Return the (X, Y) coordinate for the center point of the cell that contains the specified text.  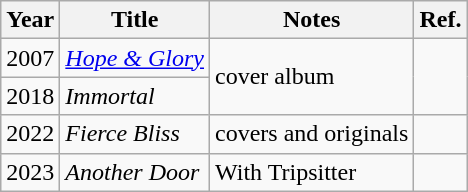
Immortal (135, 96)
Title (135, 20)
cover album (312, 77)
covers and originals (312, 134)
Year (30, 20)
2018 (30, 96)
Fierce Bliss (135, 134)
With Tripsitter (312, 172)
2022 (30, 134)
Another Door (135, 172)
Ref. (440, 20)
Hope & Glory (135, 58)
Notes (312, 20)
2023 (30, 172)
2007 (30, 58)
